Locate the cell with the specified text and output its [x, y] center coordinate. 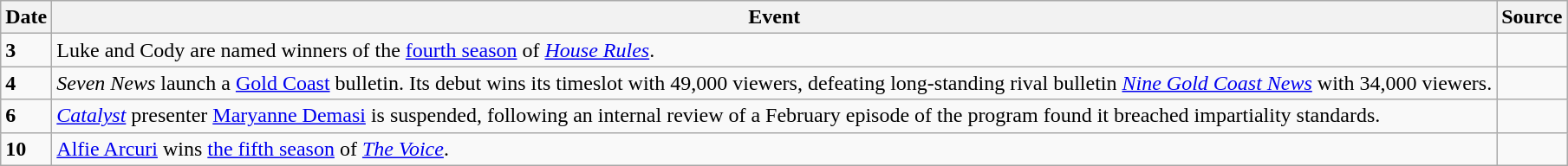
Date [26, 17]
Luke and Cody are named winners of the fourth season of House Rules. [775, 50]
Source [1532, 17]
Event [775, 17]
10 [26, 149]
3 [26, 50]
6 [26, 116]
4 [26, 83]
Alfie Arcuri wins the fifth season of The Voice. [775, 149]
